Detect which cell encompasses the target text, then output its [x, y] center coordinate. 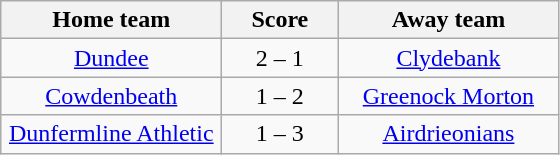
Clydebank [448, 58]
2 – 1 [280, 58]
1 – 3 [280, 134]
Cowdenbeath [112, 96]
Dundee [112, 58]
Airdrieonians [448, 134]
Greenock Morton [448, 96]
Away team [448, 20]
Dunfermline Athletic [112, 134]
Score [280, 20]
1 – 2 [280, 96]
Home team [112, 20]
